Scan for the cell matching the given text and deliver its (X, Y) coordinate at center. 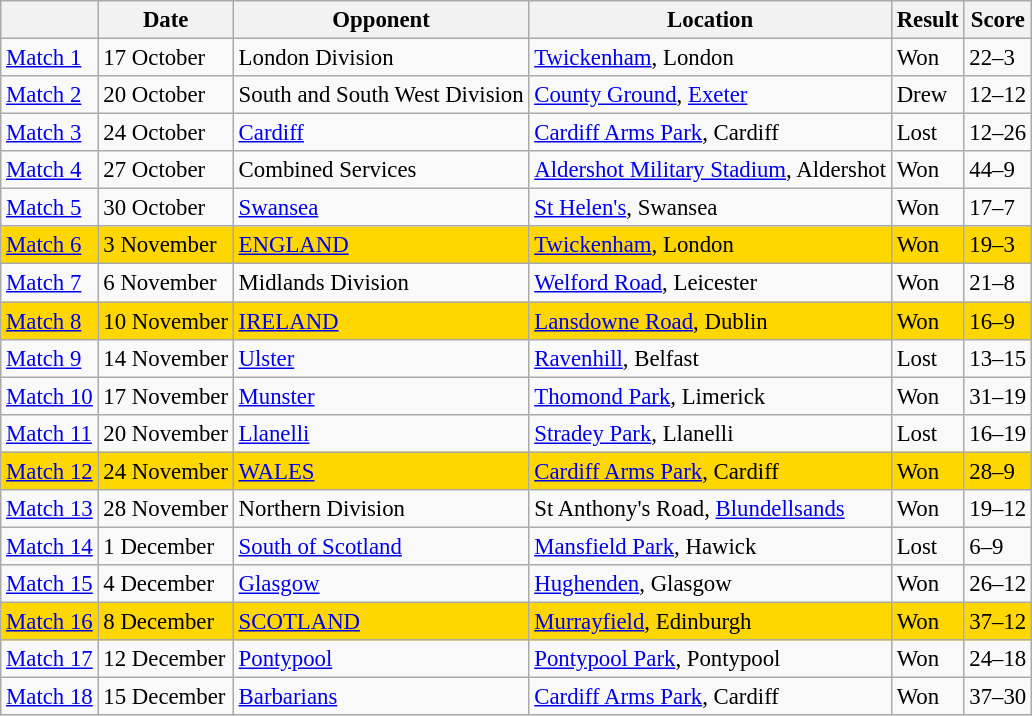
South and South West Division (381, 95)
Opponent (381, 20)
20 November (166, 433)
Match 10 (50, 396)
London Division (381, 58)
37–12 (998, 621)
28–9 (998, 471)
16–19 (998, 433)
Thomond Park, Limerick (710, 396)
Location (710, 20)
6–9 (998, 546)
Midlands Division (381, 283)
Northern Division (381, 509)
Cardiff (381, 133)
St Anthony's Road, Blundellsands (710, 509)
Match 8 (50, 321)
24 November (166, 471)
Match 12 (50, 471)
Match 11 (50, 433)
24–18 (998, 659)
Barbarians (381, 697)
Llanelli (381, 433)
Ravenhill, Belfast (710, 358)
IRELAND (381, 321)
3 November (166, 245)
Date (166, 20)
12–26 (998, 133)
Murrayfield, Edinburgh (710, 621)
St Helen's, Swansea (710, 208)
19–12 (998, 509)
Match 5 (50, 208)
20 October (166, 95)
Lansdowne Road, Dublin (710, 321)
16–9 (998, 321)
Match 16 (50, 621)
27 October (166, 170)
10 November (166, 321)
14 November (166, 358)
44–9 (998, 170)
12 December (166, 659)
4 December (166, 584)
WALES (381, 471)
Stradey Park, Llanelli (710, 433)
17 October (166, 58)
Pontypool Park, Pontypool (710, 659)
County Ground, Exeter (710, 95)
21–8 (998, 283)
Match 6 (50, 245)
SCOTLAND (381, 621)
26–12 (998, 584)
15 December (166, 697)
Swansea (381, 208)
Score (998, 20)
31–19 (998, 396)
Match 13 (50, 509)
Match 7 (50, 283)
Combined Services (381, 170)
13–15 (998, 358)
Aldershot Military Stadium, Aldershot (710, 170)
22–3 (998, 58)
19–3 (998, 245)
Match 4 (50, 170)
Hughenden, Glasgow (710, 584)
17 November (166, 396)
Match 14 (50, 546)
Match 15 (50, 584)
ENGLAND (381, 245)
Match 2 (50, 95)
Result (928, 20)
Munster (381, 396)
Match 17 (50, 659)
Pontypool (381, 659)
24 October (166, 133)
17–7 (998, 208)
37–30 (998, 697)
8 December (166, 621)
South of Scotland (381, 546)
Match 3 (50, 133)
Welford Road, Leicester (710, 283)
28 November (166, 509)
Mansfield Park, Hawick (710, 546)
Match 18 (50, 697)
Match 9 (50, 358)
12–12 (998, 95)
1 December (166, 546)
6 November (166, 283)
Glasgow (381, 584)
30 October (166, 208)
Match 1 (50, 58)
Ulster (381, 358)
Drew (928, 95)
